Extract the [X, Y] coordinate from the center of the cell holding the provided text.  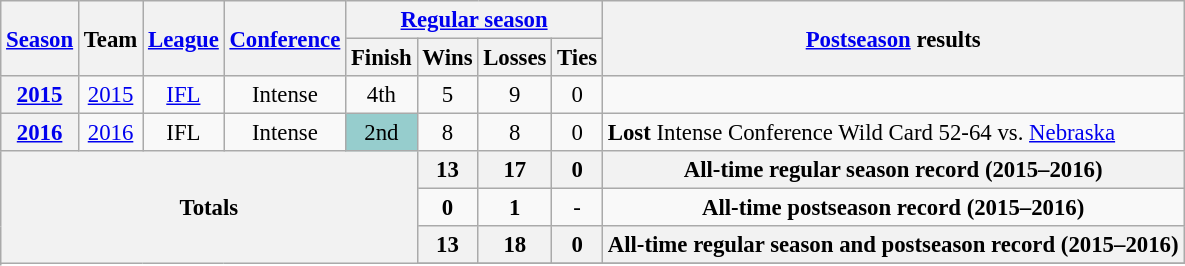
All-time regular season and postseason record (2015–2016) [892, 245]
All-time postseason record (2015–2016) [892, 208]
- [578, 208]
Finish [382, 58]
5 [448, 95]
18 [515, 245]
1 [515, 208]
Totals [209, 208]
Losses [515, 58]
Season [40, 38]
Postseason results [892, 38]
9 [515, 95]
Regular season [474, 20]
4th [382, 95]
Lost Intense Conference Wild Card 52-64 vs. Nebraska [892, 133]
Ties [578, 58]
17 [515, 170]
Conference [285, 38]
All-time regular season record (2015–2016) [892, 170]
League [184, 38]
Wins [448, 58]
2nd [382, 133]
Team [110, 38]
